Extract the [x, y] coordinate from the center of the cell holding the provided text.  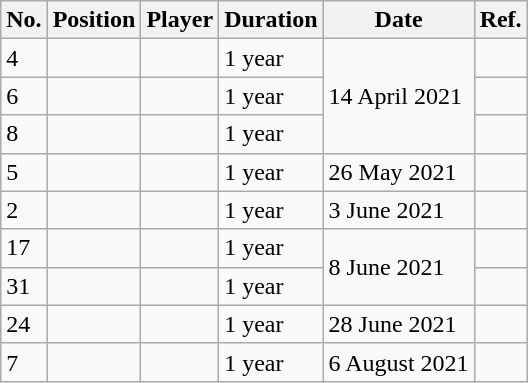
Ref. [500, 20]
2 [24, 210]
14 April 2021 [398, 96]
4 [24, 58]
8 [24, 134]
17 [24, 248]
Position [94, 20]
28 June 2021 [398, 324]
3 June 2021 [398, 210]
Duration [271, 20]
31 [24, 286]
7 [24, 362]
8 June 2021 [398, 267]
Date [398, 20]
Player [180, 20]
6 August 2021 [398, 362]
6 [24, 96]
No. [24, 20]
26 May 2021 [398, 172]
24 [24, 324]
5 [24, 172]
